Find where the given text appears and provide that cell's center as [X, Y] coordinate. 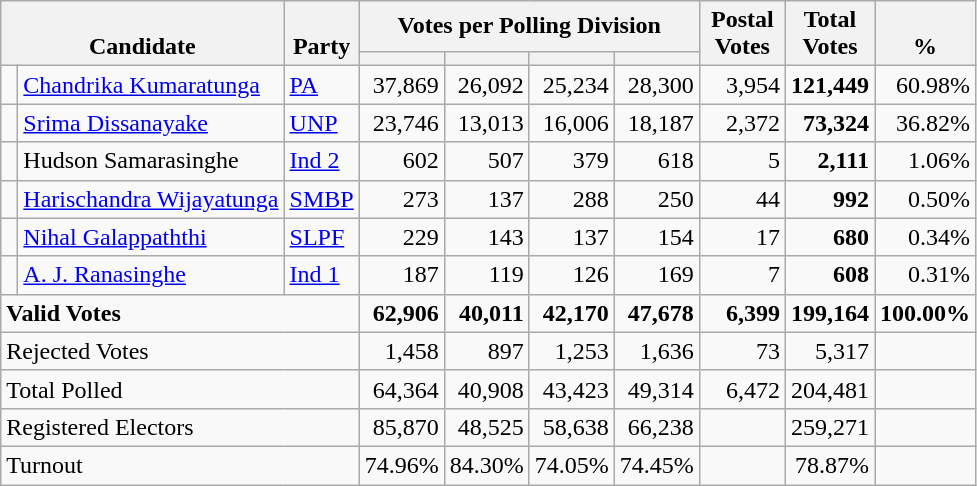
126 [572, 275]
44 [742, 199]
Votes per Polling Division [529, 26]
Rejected Votes [180, 351]
49,314 [656, 389]
Total Votes [830, 34]
23,746 [402, 123]
602 [402, 161]
74.45% [656, 465]
62,906 [402, 313]
74.96% [402, 465]
379 [572, 161]
1.06% [924, 161]
259,271 [830, 427]
Hudson Samarasinghe [151, 161]
121,449 [830, 85]
288 [572, 199]
2,372 [742, 123]
618 [656, 161]
119 [486, 275]
187 [402, 275]
% [924, 34]
UNP [322, 123]
40,908 [486, 389]
28,300 [656, 85]
78.87% [830, 465]
273 [402, 199]
1,253 [572, 351]
Valid Votes [180, 313]
26,092 [486, 85]
229 [402, 237]
Turnout [180, 465]
5,317 [830, 351]
74.05% [572, 465]
250 [656, 199]
0.31% [924, 275]
Registered Electors [180, 427]
48,525 [486, 427]
2,111 [830, 161]
6,399 [742, 313]
84.30% [486, 465]
897 [486, 351]
3,954 [742, 85]
1,636 [656, 351]
58,638 [572, 427]
A. J. Ranasinghe [151, 275]
43,423 [572, 389]
507 [486, 161]
37,869 [402, 85]
17 [742, 237]
SMBP [322, 199]
42,170 [572, 313]
6,472 [742, 389]
60.98% [924, 85]
73,324 [830, 123]
PostalVotes [742, 34]
Harischandra Wijayatunga [151, 199]
0.34% [924, 237]
13,013 [486, 123]
154 [656, 237]
47,678 [656, 313]
Ind 1 [322, 275]
0.50% [924, 199]
608 [830, 275]
64,364 [402, 389]
143 [486, 237]
992 [830, 199]
169 [656, 275]
1,458 [402, 351]
25,234 [572, 85]
73 [742, 351]
204,481 [830, 389]
Candidate [142, 34]
Total Polled [180, 389]
18,187 [656, 123]
Nihal Galappaththi [151, 237]
7 [742, 275]
5 [742, 161]
Chandrika Kumaratunga [151, 85]
100.00% [924, 313]
199,164 [830, 313]
16,006 [572, 123]
Party [322, 34]
SLPF [322, 237]
PA [322, 85]
36.82% [924, 123]
Srima Dissanayake [151, 123]
85,870 [402, 427]
Ind 2 [322, 161]
680 [830, 237]
66,238 [656, 427]
40,011 [486, 313]
